Output the [X, Y] coordinate of the center of the cell containing the given text.  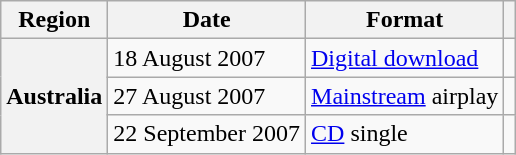
Region [54, 20]
27 August 2007 [207, 96]
Digital download [405, 58]
Format [405, 20]
Date [207, 20]
CD single [405, 134]
18 August 2007 [207, 58]
Australia [54, 96]
22 September 2007 [207, 134]
Mainstream airplay [405, 96]
